Provide the (x, y) coordinate of the cell's center where the given text is located.  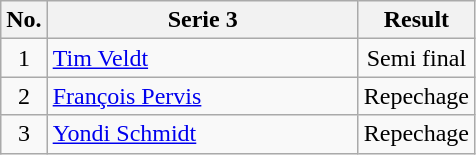
No. (24, 20)
Serie 3 (202, 20)
Semi final (416, 58)
Tim Veldt (202, 58)
1 (24, 58)
François Pervis (202, 96)
Result (416, 20)
3 (24, 134)
Yondi Schmidt (202, 134)
2 (24, 96)
